Output the (X, Y) coordinate of the center of the cell containing the given text.  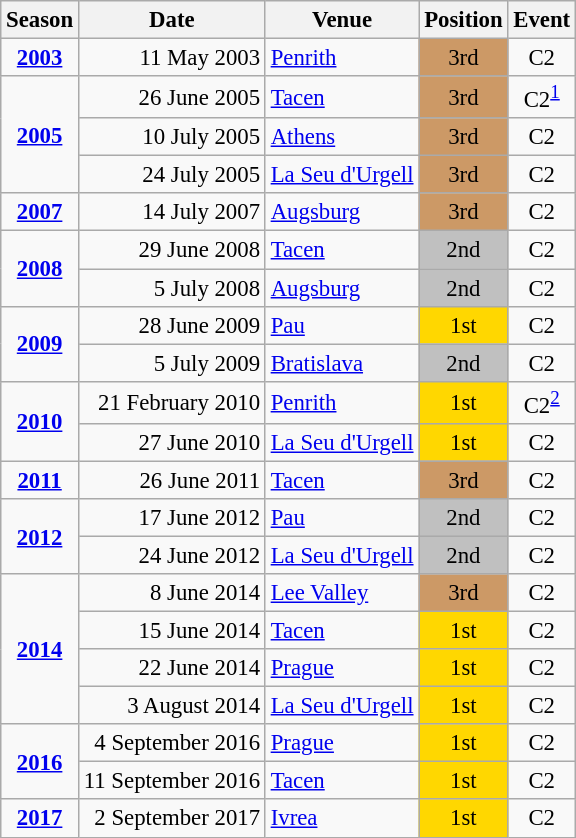
26 June 2005 (172, 97)
Bratislava (342, 363)
Date (172, 20)
2011 (40, 480)
2007 (40, 213)
2010 (40, 421)
8 June 2014 (172, 593)
11 May 2003 (172, 58)
Venue (342, 20)
2009 (40, 344)
22 June 2014 (172, 668)
2012 (40, 536)
2017 (40, 819)
29 June 2008 (172, 250)
17 June 2012 (172, 518)
4 September 2016 (172, 743)
C21 (542, 97)
5 July 2008 (172, 288)
2003 (40, 58)
24 June 2012 (172, 555)
2008 (40, 268)
Event (542, 20)
5 July 2009 (172, 363)
2016 (40, 762)
Season (40, 20)
28 June 2009 (172, 325)
C22 (542, 402)
14 July 2007 (172, 213)
Ivrea (342, 819)
Lee Valley (342, 593)
24 July 2005 (172, 175)
Athens (342, 137)
2 September 2017 (172, 819)
15 June 2014 (172, 631)
3 August 2014 (172, 706)
2005 (40, 134)
2014 (40, 649)
Position (464, 20)
26 June 2011 (172, 480)
10 July 2005 (172, 137)
27 June 2010 (172, 443)
11 September 2016 (172, 781)
21 February 2010 (172, 402)
